Detect which cell encompasses the target text, then output its (x, y) center coordinate. 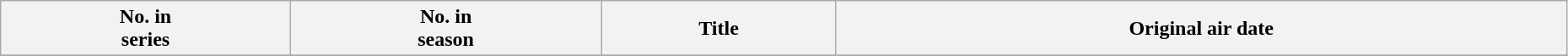
Original air date (1201, 29)
No. inseries (146, 29)
No. inseason (445, 29)
Title (719, 29)
